Capture the cell that displays the provided text and extract its [x, y] central coordinate. 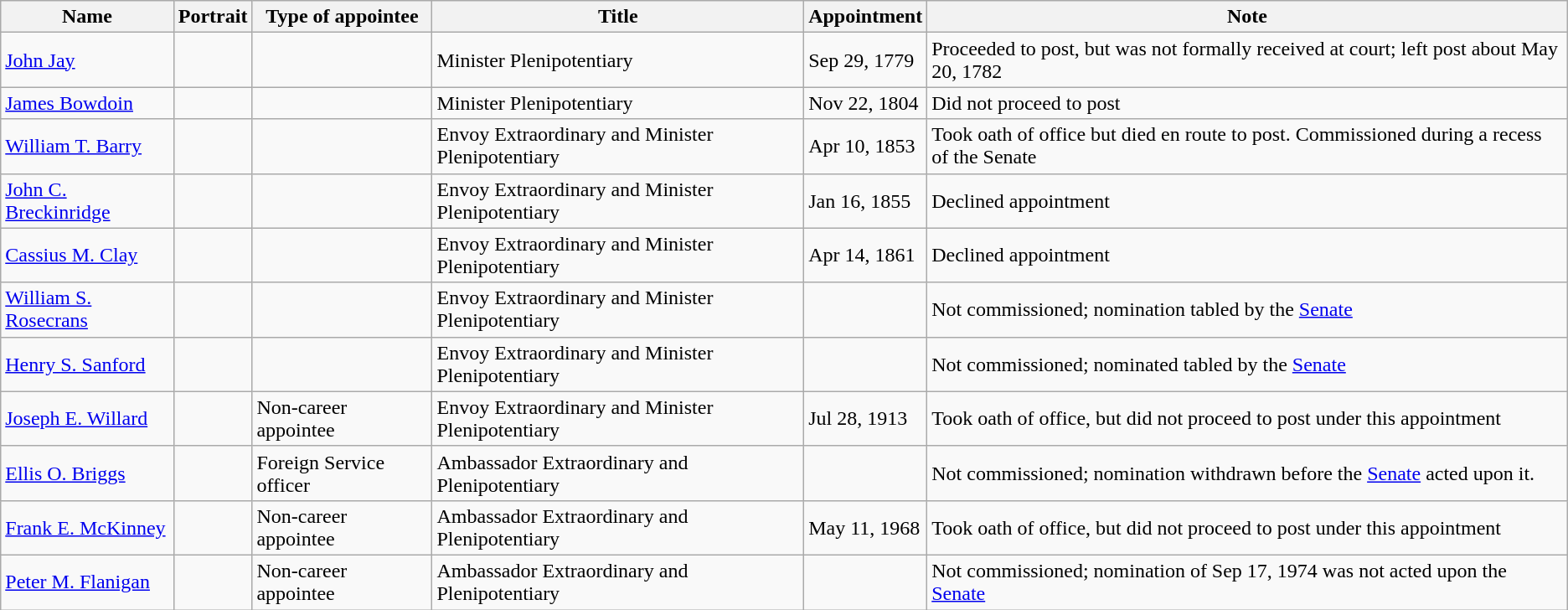
Frank E. McKinney [87, 528]
Jan 16, 1855 [866, 201]
Jul 28, 1913 [866, 419]
Appointment [866, 17]
Did not proceed to post [1248, 103]
Note [1248, 17]
Name [87, 17]
Not commissioned; nomination tabled by the Senate [1248, 310]
Sep 29, 1779 [866, 60]
Ellis O. Briggs [87, 473]
Nov 22, 1804 [866, 103]
Cassius M. Clay [87, 255]
William T. Barry [87, 146]
Proceeded to post, but was not formally received at court; left post about May 20, 1782 [1248, 60]
Henry S. Sanford [87, 364]
Type of appointee [342, 17]
John Jay [87, 60]
Took oath of office but died en route to post. Commissioned during a recess of the Senate [1248, 146]
Peter M. Flanigan [87, 582]
Portrait [213, 17]
Apr 14, 1861 [866, 255]
May 11, 1968 [866, 528]
Not commissioned; nomination withdrawn before the Senate acted upon it. [1248, 473]
Foreign Service officer [342, 473]
Not commissioned; nomination of Sep 17, 1974 was not acted upon the Senate [1248, 582]
John C. Breckinridge [87, 201]
William S. Rosecrans [87, 310]
Title [618, 17]
Joseph E. Willard [87, 419]
James Bowdoin [87, 103]
Apr 10, 1853 [866, 146]
Not commissioned; nominated tabled by the Senate [1248, 364]
